Provide the (X, Y) coordinate of the cell's center where the given text is located.  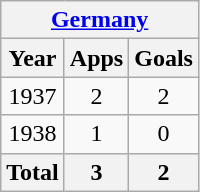
1937 (33, 96)
3 (96, 172)
Total (33, 172)
1 (96, 134)
1938 (33, 134)
Year (33, 58)
Apps (96, 58)
0 (164, 134)
Goals (164, 58)
Germany (100, 20)
